Search for the cell housing the specified text and yield its [X, Y] center coordinate. 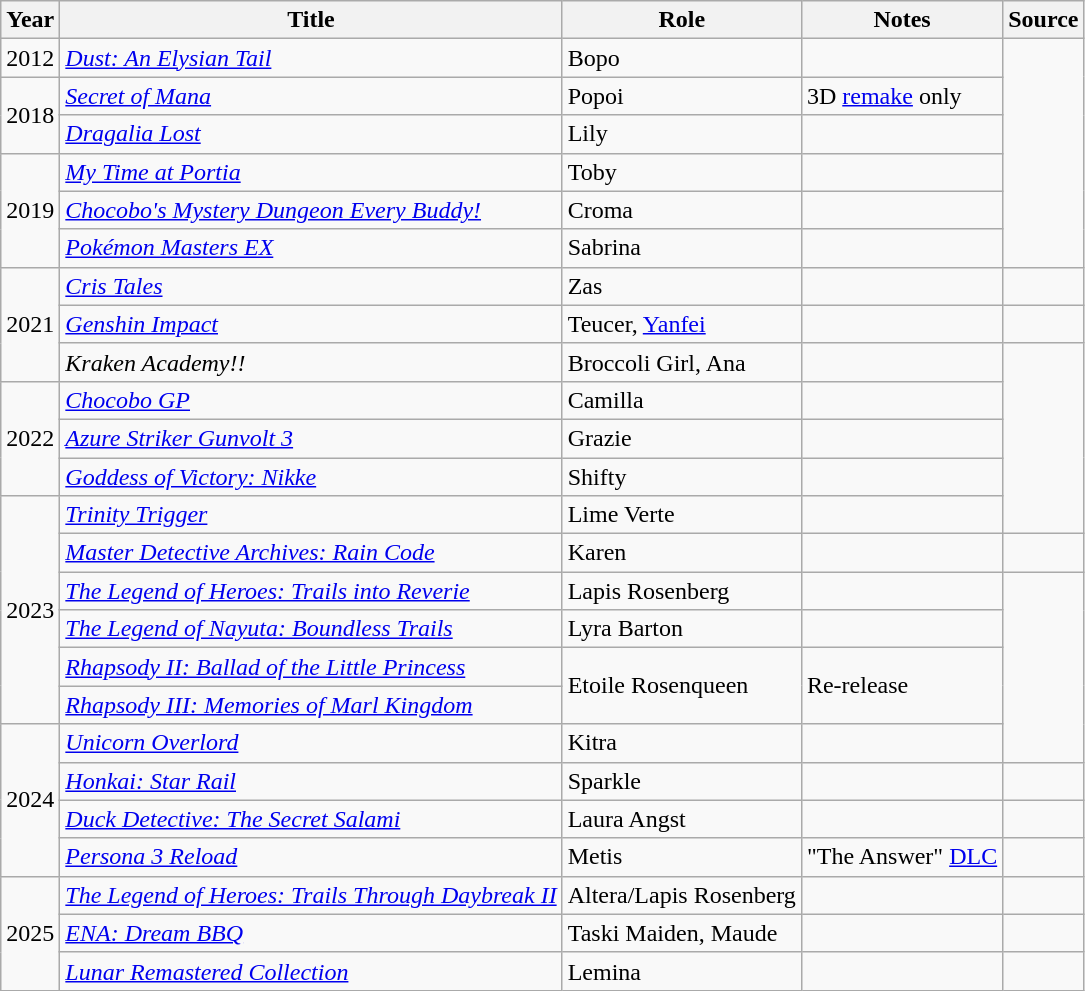
3D remake only [902, 96]
Role [682, 20]
Chocobo GP [311, 400]
ENA: Dream BBQ [311, 933]
2023 [30, 610]
Zas [682, 286]
Lemina [682, 971]
Dust: An Elysian Tail [311, 58]
The Legend of Heroes: Trails into Reverie [311, 591]
Honkai: Star Rail [311, 781]
Camilla [682, 400]
Croma [682, 210]
Kitra [682, 743]
Bopo [682, 58]
Persona 3 Reload [311, 857]
Duck Detective: The Secret Salami [311, 819]
"The Answer" DLC [902, 857]
2018 [30, 115]
Lapis Rosenberg [682, 591]
Karen [682, 553]
Shifty [682, 477]
Metis [682, 857]
Dragalia Lost [311, 134]
Grazie [682, 438]
Trinity Trigger [311, 515]
Master Detective Archives: Rain Code [311, 553]
Lily [682, 134]
The Legend of Nayuta: Boundless Trails [311, 629]
Secret of Mana [311, 96]
Unicorn Overlord [311, 743]
2025 [30, 933]
My Time at Portia [311, 172]
Lunar Remastered Collection [311, 971]
Re-release [902, 686]
Laura Angst [682, 819]
Teucer, Yanfei [682, 324]
Lyra Barton [682, 629]
2012 [30, 58]
Year [30, 20]
Sabrina [682, 248]
The Legend of Heroes: Trails Through Daybreak II [311, 895]
Pokémon Masters EX [311, 248]
Goddess of Victory: Nikke [311, 477]
Chocobo's Mystery Dungeon Every Buddy! [311, 210]
2022 [30, 438]
Cris Tales [311, 286]
Title [311, 20]
Altera/Lapis Rosenberg [682, 895]
Broccoli Girl, Ana [682, 362]
Toby [682, 172]
2024 [30, 800]
Azure Striker Gunvolt 3 [311, 438]
Taski Maiden, Maude [682, 933]
Sparkle [682, 781]
Popoi [682, 96]
Rhapsody III: Memories of Marl Kingdom [311, 705]
Kraken Academy!! [311, 362]
Genshin Impact [311, 324]
2021 [30, 324]
Lime Verte [682, 515]
2019 [30, 210]
Notes [902, 20]
Rhapsody II: Ballad of the Little Princess [311, 667]
Source [1044, 20]
Etoile Rosenqueen [682, 686]
